Output the [x, y] coordinate of the center of the cell containing the given text.  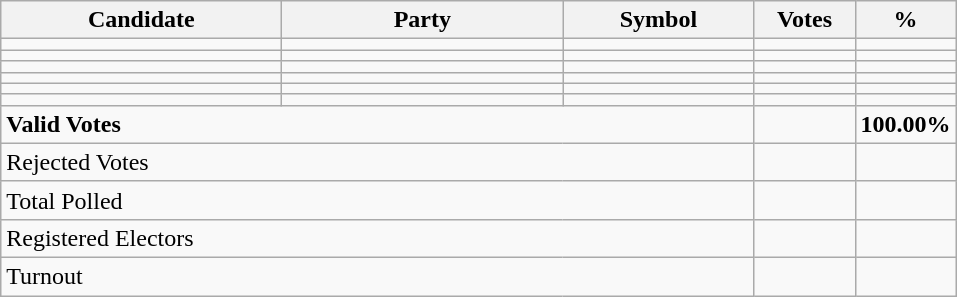
Party [422, 20]
% [906, 20]
Registered Electors [378, 238]
Symbol [658, 20]
Candidate [142, 20]
Valid Votes [378, 124]
Votes [804, 20]
Rejected Votes [378, 162]
Total Polled [378, 200]
100.00% [906, 124]
Turnout [378, 276]
